Detect which cell encompasses the target text, then output its (X, Y) center coordinate. 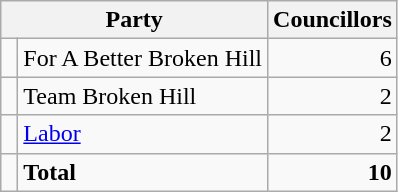
Team Broken Hill (143, 96)
10 (333, 172)
Total (143, 172)
Party (134, 20)
Councillors (333, 20)
Labor (143, 134)
6 (333, 58)
For A Better Broken Hill (143, 58)
